Return (X, Y) of the center of cell containing provided text 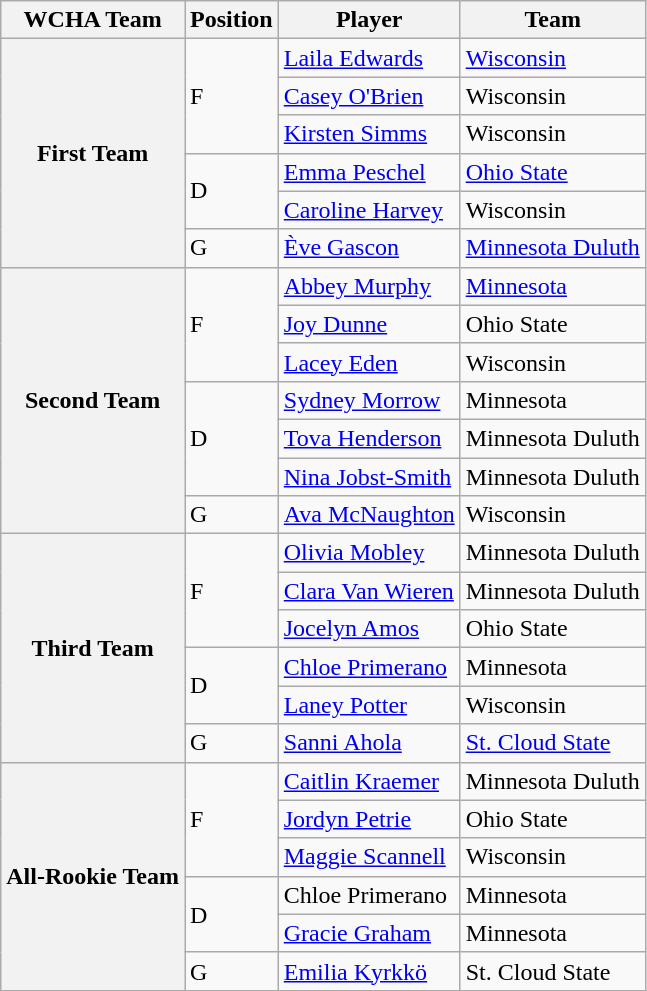
Position (231, 20)
Emilia Kyrkkö (369, 971)
Clara Van Wieren (369, 591)
Abbey Murphy (369, 286)
Caroline Harvey (369, 210)
Lacey Eden (369, 362)
Emma Peschel (369, 172)
Second Team (93, 400)
Ava McNaughton (369, 515)
Tova Henderson (369, 438)
Jordyn Petrie (369, 819)
Nina Jobst-Smith (369, 477)
Laney Potter (369, 705)
Team (552, 20)
Laila Edwards (369, 58)
Sydney Morrow (369, 400)
Gracie Graham (369, 933)
Sanni Ahola (369, 743)
Kirsten Simms (369, 134)
Ève Gascon (369, 248)
WCHA Team (93, 20)
Player (369, 20)
Caitlin Kraemer (369, 781)
First Team (93, 153)
Casey O'Brien (369, 96)
Maggie Scannell (369, 857)
Jocelyn Amos (369, 629)
Third Team (93, 648)
All-Rookie Team (93, 876)
Joy Dunne (369, 324)
Olivia Mobley (369, 553)
